Determine the [X, Y] coordinate at the center of the cell enclosing the given text.  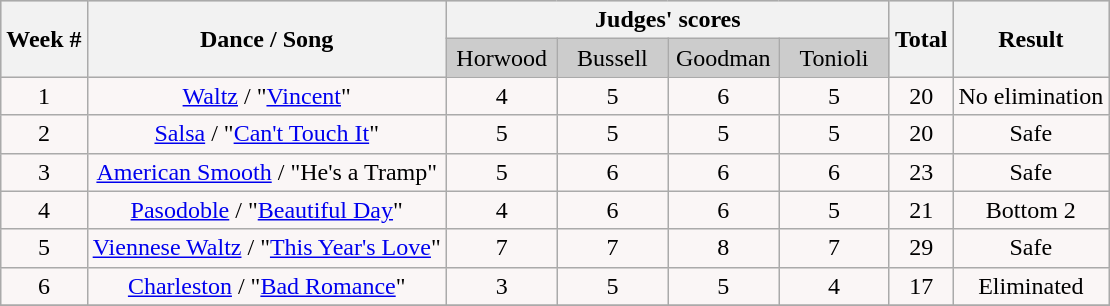
Total [921, 39]
Bussell [612, 58]
Bottom 2 [1031, 210]
Result [1031, 39]
No elimination [1031, 96]
8 [724, 248]
21 [921, 210]
Goodman [724, 58]
Pasodoble / "Beautiful Day" [266, 210]
Viennese Waltz / "This Year's Love" [266, 248]
Charleston / "Bad Romance" [266, 286]
Dance / Song [266, 39]
Judges' scores [668, 20]
Eliminated [1031, 286]
Tonioli [834, 58]
Salsa / "Can't Touch It" [266, 134]
29 [921, 248]
2 [44, 134]
American Smooth / "He's a Tramp" [266, 172]
Week # [44, 39]
1 [44, 96]
Horwood [502, 58]
23 [921, 172]
Waltz / "Vincent" [266, 96]
17 [921, 286]
